Capture the cell that displays the provided text and extract its [x, y] central coordinate. 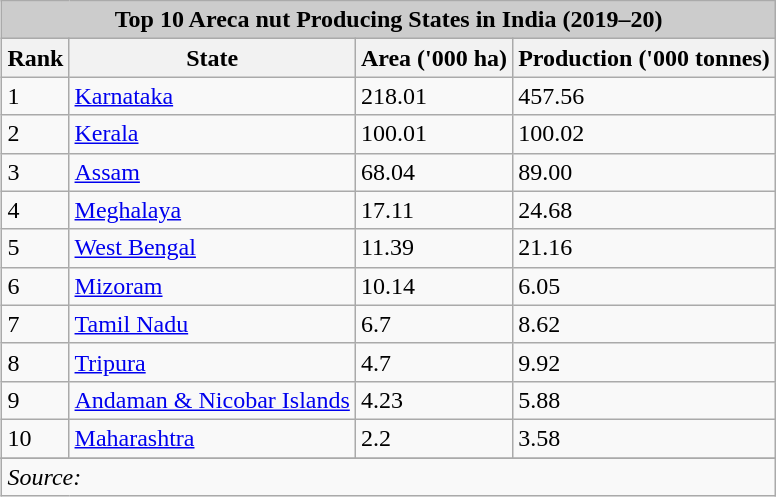
21.16 [644, 248]
4.23 [434, 400]
9.92 [644, 362]
11.39 [434, 248]
1 [36, 96]
Maharashtra [212, 438]
6 [36, 286]
17.11 [434, 210]
10 [36, 438]
State [212, 58]
Meghalaya [212, 210]
4.7 [434, 362]
6.7 [434, 324]
Karnataka [212, 96]
Top 10 Areca nut Producing States in India (2019–20) [388, 20]
Andaman & Nicobar Islands [212, 400]
100.02 [644, 134]
7 [36, 324]
100.01 [434, 134]
Assam [212, 172]
Kerala [212, 134]
Tamil Nadu [212, 324]
Mizoram [212, 286]
5.88 [644, 400]
9 [36, 400]
Production ('000 tonnes) [644, 58]
2.2 [434, 438]
218.01 [434, 96]
4 [36, 210]
3.58 [644, 438]
8 [36, 362]
10.14 [434, 286]
West Bengal [212, 248]
3 [36, 172]
Area ('000 ha) [434, 58]
Rank [36, 58]
6.05 [644, 286]
89.00 [644, 172]
2 [36, 134]
Tripura [212, 362]
24.68 [644, 210]
Source: [388, 477]
457.56 [644, 96]
8.62 [644, 324]
68.04 [434, 172]
5 [36, 248]
